Return the (x, y) coordinate for the center point of the cell that contains the specified text.  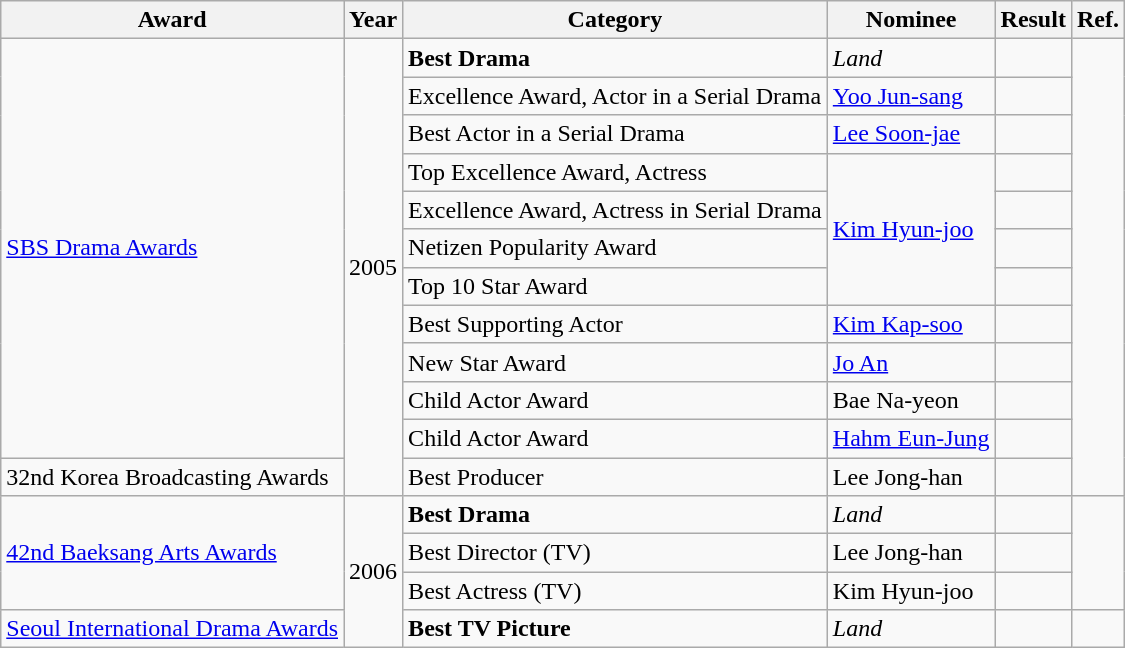
Category (616, 20)
Jo An (911, 362)
42nd Baeksang Arts Awards (172, 553)
New Star Award (616, 362)
Ref. (1098, 20)
Excellence Award, Actor in a Serial Drama (616, 96)
Lee Soon-jae (911, 134)
Hahm Eun-Jung (911, 438)
Bae Na-yeon (911, 400)
Year (374, 20)
Best Producer (616, 477)
Yoo Jun-sang (911, 96)
Best Director (TV) (616, 553)
Netizen Popularity Award (616, 248)
SBS Drama Awards (172, 248)
Seoul International Drama Awards (172, 629)
Award (172, 20)
Top 10 Star Award (616, 286)
Best Supporting Actor (616, 324)
32nd Korea Broadcasting Awards (172, 477)
Best Actor in a Serial Drama (616, 134)
2006 (374, 572)
Best Actress (TV) (616, 591)
Result (1033, 20)
Excellence Award, Actress in Serial Drama (616, 210)
Kim Kap-soo (911, 324)
Nominee (911, 20)
Best TV Picture (616, 629)
2005 (374, 268)
Top Excellence Award, Actress (616, 172)
